Extract the [X, Y] coordinate from the center of the cell holding the provided text.  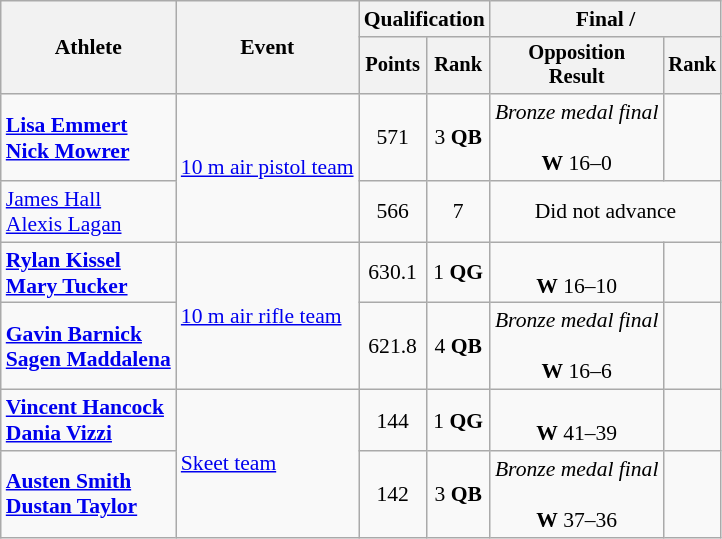
Event [268, 48]
OppositionResult [577, 66]
621.8 [393, 346]
Rylan KisselMary Tucker [88, 272]
630.1 [393, 272]
W 41–39 [577, 420]
Final / [606, 19]
James HallAlexis Lagan [88, 212]
Did not advance [606, 212]
142 [393, 494]
Gavin BarnickSagen Maddalena [88, 346]
4 QB [458, 346]
W 16–10 [577, 272]
144 [393, 420]
Skeet team [268, 464]
Points [393, 66]
10 m air rifle team [268, 316]
Qualification [424, 19]
10 m air pistol team [268, 168]
Austen SmithDustan Taylor [88, 494]
566 [393, 212]
Bronze medal finalW 37–36 [577, 494]
Vincent HancockDania Vizzi [88, 420]
Lisa EmmertNick Mowrer [88, 138]
7 [458, 212]
Athlete [88, 48]
571 [393, 138]
Bronze medal finalW 16–0 [577, 138]
Bronze medal finalW 16–6 [577, 346]
